Extract the (x, y) coordinate from the center of the cell holding the provided text.  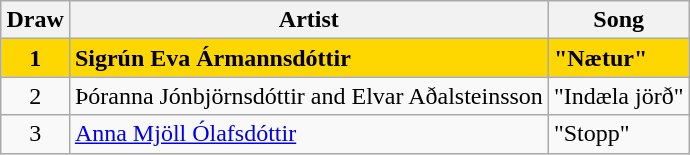
"Nætur" (618, 58)
Sigrún Eva Ármannsdóttir (308, 58)
"Indæla jörð" (618, 96)
3 (35, 134)
2 (35, 96)
"Stopp" (618, 134)
Þóranna Jónbjörnsdóttir and Elvar Aðalsteinsson (308, 96)
1 (35, 58)
Draw (35, 20)
Song (618, 20)
Artist (308, 20)
Anna Mjöll Ólafsdóttir (308, 134)
